Locate the cell with the specified text and output its (x, y) center coordinate. 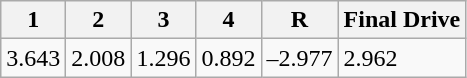
3 (164, 20)
2.008 (98, 58)
–2.977 (300, 58)
4 (228, 20)
1 (34, 20)
2.962 (402, 58)
1.296 (164, 58)
3.643 (34, 58)
Final Drive (402, 20)
0.892 (228, 58)
2 (98, 20)
R (300, 20)
